Return [x, y] of the center of cell containing provided text 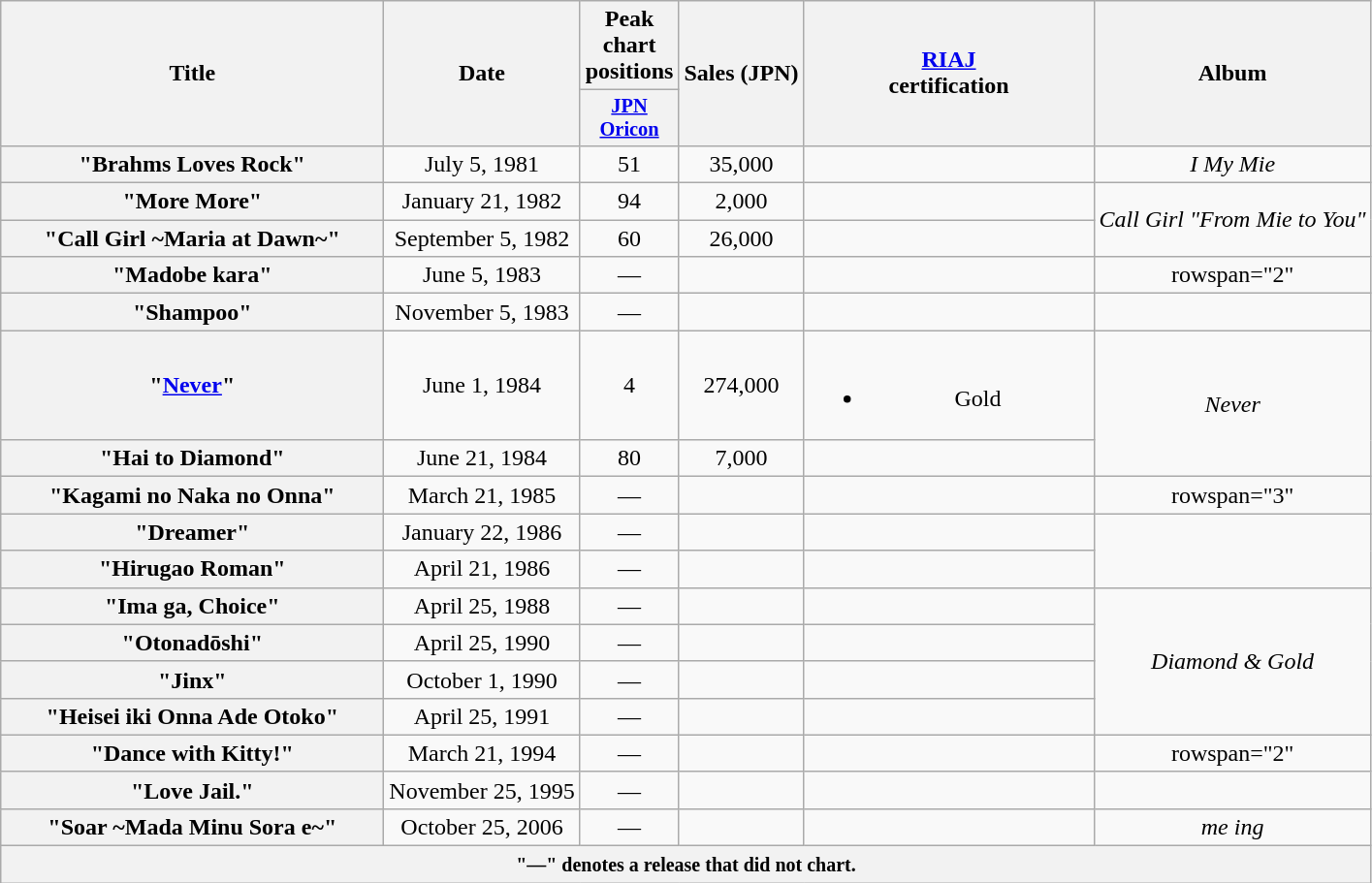
"Never" [192, 386]
"Dreamer" [192, 532]
"Kagami no Naka no Onna" [192, 495]
"Jinx" [192, 679]
"Call Girl ~Maria at Dawn~" [192, 238]
I My Mie [1232, 164]
April 21, 1986 [482, 569]
January 21, 1982 [482, 202]
Date [482, 74]
Gold [948, 386]
Peak chart positions [629, 46]
Diamond & Gold [1232, 661]
"—" denotes a release that did not chart. [686, 865]
July 5, 1981 [482, 164]
"Love Jail." [192, 790]
"Soar ~Mada Minu Sora e~" [192, 827]
26,000 [741, 238]
"Brahms Loves Rock" [192, 164]
Sales (JPN) [741, 74]
October 1, 1990 [482, 679]
"More More" [192, 202]
April 25, 1991 [482, 716]
"Madobe kara" [192, 275]
June 21, 1984 [482, 458]
Album [1232, 74]
November 25, 1995 [482, 790]
94 [629, 202]
March 21, 1985 [482, 495]
"Dance with Kitty!" [192, 753]
"Ima ga, Choice" [192, 606]
Call Girl "From Mie to You" [1232, 220]
rowspan="3" [1232, 495]
April 25, 1988 [482, 606]
RIAJcertification [948, 74]
September 5, 1982 [482, 238]
80 [629, 458]
June 5, 1983 [482, 275]
me ing [1232, 827]
"Otonadōshi" [192, 643]
"Heisei iki Onna Ade Otoko" [192, 716]
June 1, 1984 [482, 386]
60 [629, 238]
"Hai to Diamond" [192, 458]
274,000 [741, 386]
March 21, 1994 [482, 753]
Never [1232, 403]
Title [192, 74]
"Shampoo" [192, 312]
January 22, 1986 [482, 532]
4 [629, 386]
2,000 [741, 202]
51 [629, 164]
October 25, 2006 [482, 827]
"Hirugao Roman" [192, 569]
7,000 [741, 458]
April 25, 1990 [482, 643]
35,000 [741, 164]
November 5, 1983 [482, 312]
JPNOricon [629, 118]
